For the text-containing cell, return its midpoint in [x, y] coordinate format. 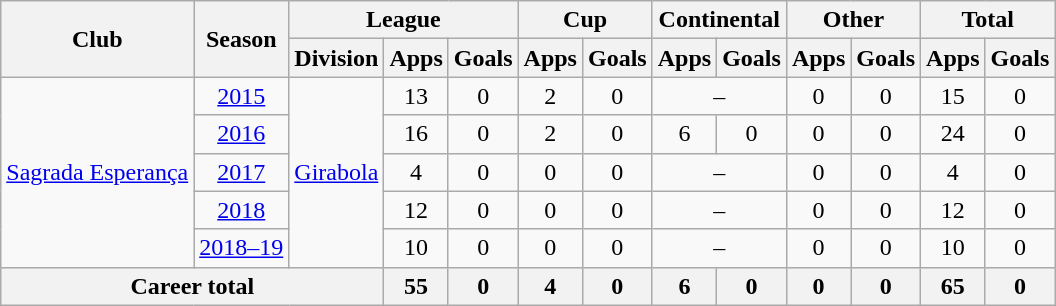
Other [853, 20]
55 [416, 286]
Total [988, 20]
Division [336, 58]
Career total [192, 286]
2017 [242, 172]
15 [953, 96]
13 [416, 96]
Club [98, 39]
Continental [719, 20]
League [404, 20]
16 [416, 134]
Season [242, 39]
2016 [242, 134]
65 [953, 286]
2018 [242, 210]
2015 [242, 96]
2018–19 [242, 248]
Sagrada Esperança [98, 172]
24 [953, 134]
Girabola [336, 172]
Cup [585, 20]
